Extract the [x, y] coordinate from the center of the cell holding the provided text.  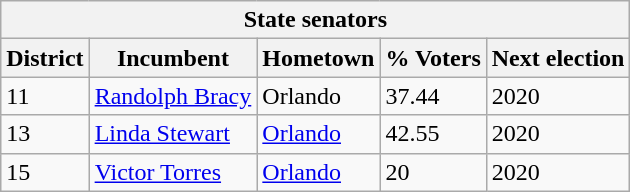
Next election [558, 58]
37.44 [433, 96]
State senators [316, 20]
42.55 [433, 134]
15 [45, 172]
20 [433, 172]
Victor Torres [173, 172]
Incumbent [173, 58]
District [45, 58]
Randolph Bracy [173, 96]
13 [45, 134]
% Voters [433, 58]
Hometown [318, 58]
Linda Stewart [173, 134]
11 [45, 96]
